Pinpoint the cell where the given text exists, returning its [x, y] midpoint coordinate. 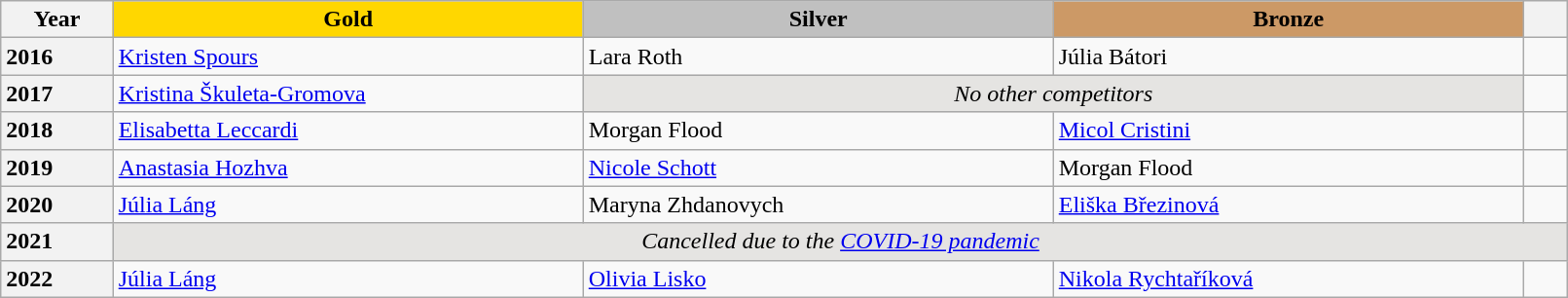
Maryna Zhdanovych [818, 205]
Olivia Lisko [818, 279]
2022 [56, 279]
Kristina Škuleta-Gromova [348, 93]
2019 [56, 168]
Nicole Schott [818, 168]
Nikola Rychtaříková [1289, 279]
No other competitors [1053, 93]
2016 [56, 56]
Bronze [1289, 19]
Gold [348, 19]
Anastasia Hozhva [348, 168]
Elisabetta Leccardi [348, 130]
2018 [56, 130]
Eliška Březinová [1289, 205]
Lara Roth [818, 56]
Micol Cristini [1289, 130]
Júlia Bátori [1289, 56]
Silver [818, 19]
Kristen Spours [348, 56]
2020 [56, 205]
Cancelled due to the COVID-19 pandemic [841, 242]
2017 [56, 93]
2021 [56, 242]
Year [56, 19]
